From the cell containing the given text, extract its center point as (X, Y) coordinate. 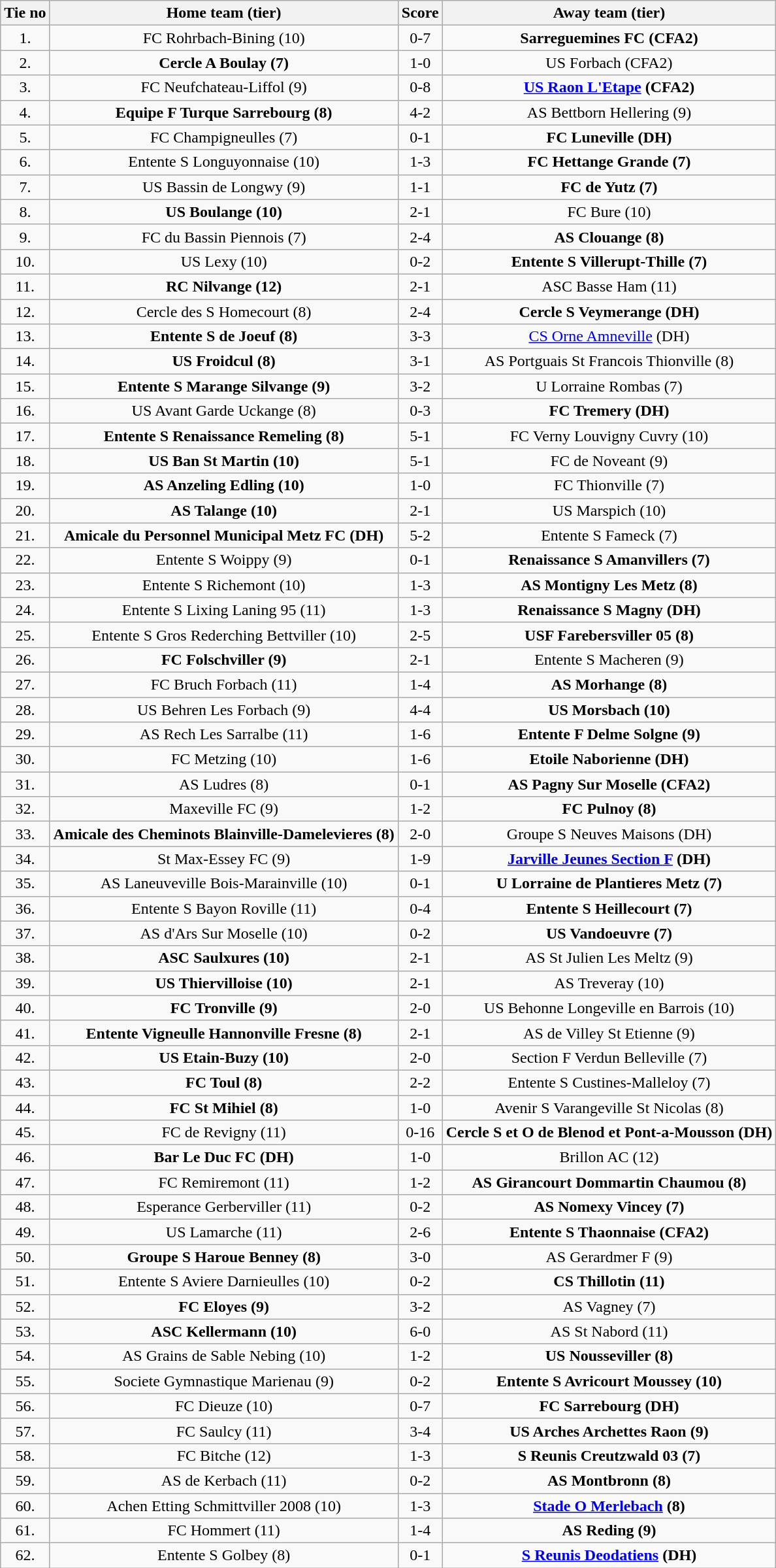
3. (25, 88)
55. (25, 1381)
46. (25, 1158)
Entente S Custines-Malleloy (7) (609, 1082)
AS Clouange (8) (609, 237)
Entente S Heillecourt (7) (609, 909)
AS Reding (9) (609, 1531)
Etoile Naborienne (DH) (609, 759)
AS Talange (10) (223, 510)
US Bassin de Longwy (9) (223, 187)
6. (25, 162)
ASC Basse Ham (11) (609, 286)
AS Girancourt Dommartin Chaumou (8) (609, 1182)
Societe Gymnastique Marienau (9) (223, 1381)
37. (25, 933)
36. (25, 909)
57. (25, 1431)
Section F Verdun Belleville (7) (609, 1058)
FC Hommert (11) (223, 1531)
AS Montbronn (8) (609, 1480)
US Ban St Martin (10) (223, 461)
US Boulange (10) (223, 212)
19. (25, 486)
CS Thillotin (11) (609, 1282)
FC Toul (8) (223, 1082)
4. (25, 112)
AS Gerardmer F (9) (609, 1257)
53. (25, 1331)
Groupe S Neuves Maisons (DH) (609, 834)
52. (25, 1307)
FC Champigneulles (7) (223, 137)
US Nousseviller (8) (609, 1356)
Entente S de Joeuf (8) (223, 337)
Tie no (25, 13)
0-4 (420, 909)
22. (25, 560)
3-0 (420, 1257)
Esperance Gerberviller (11) (223, 1207)
3-4 (420, 1431)
54. (25, 1356)
AS d'Ars Sur Moselle (10) (223, 933)
AS Bettborn Hellering (9) (609, 112)
Entente S Richemont (10) (223, 585)
AS de Kerbach (11) (223, 1480)
61. (25, 1531)
27. (25, 684)
AS Pagny Sur Moselle (CFA2) (609, 784)
AS Treveray (10) (609, 983)
Avenir S Varangeville St Nicolas (8) (609, 1108)
FC Folschviller (9) (223, 659)
34. (25, 859)
17. (25, 436)
1. (25, 38)
AS Laneuveville Bois-Marainville (10) (223, 884)
Entente S Renaissance Remeling (8) (223, 436)
ASC Saulxures (10) (223, 958)
13. (25, 337)
12. (25, 312)
2-2 (420, 1082)
Maxeville FC (9) (223, 809)
Cercle des S Homecourt (8) (223, 312)
AS Montigny Les Metz (8) (609, 585)
16. (25, 411)
Renaissance S Amanvillers (7) (609, 560)
45. (25, 1133)
0-8 (420, 88)
Entente S Villerupt-Thille (7) (609, 261)
AS Vagney (7) (609, 1307)
8. (25, 212)
31. (25, 784)
FC de Revigny (11) (223, 1133)
FC Bruch Forbach (11) (223, 684)
24. (25, 610)
FC Luneville (DH) (609, 137)
FC Bitche (12) (223, 1456)
AS Portguais St Francois Thionville (8) (609, 361)
60. (25, 1505)
US Avant Garde Uckange (8) (223, 411)
50. (25, 1257)
21. (25, 535)
US Lamarche (11) (223, 1232)
Entente Vigneulle Hannonville Fresne (8) (223, 1033)
Entente S Woippy (9) (223, 560)
FC Saulcy (11) (223, 1431)
ASC Kellermann (10) (223, 1331)
Stade O Merlebach (8) (609, 1505)
Bar Le Duc FC (DH) (223, 1158)
40. (25, 1008)
2. (25, 63)
Home team (tier) (223, 13)
Entente S Thaonnaise (CFA2) (609, 1232)
49. (25, 1232)
47. (25, 1182)
US Behren Les Forbach (9) (223, 709)
23. (25, 585)
Cercle A Boulay (7) (223, 63)
US Thiervilloise (10) (223, 983)
62. (25, 1556)
48. (25, 1207)
39. (25, 983)
Away team (tier) (609, 13)
US Morsbach (10) (609, 709)
AS Grains de Sable Nebing (10) (223, 1356)
FC Dieuze (10) (223, 1406)
2-5 (420, 635)
28. (25, 709)
56. (25, 1406)
S Reunis Creutzwald 03 (7) (609, 1456)
1-9 (420, 859)
FC Neufchateau-Liffol (9) (223, 88)
5. (25, 137)
15. (25, 386)
FC Metzing (10) (223, 759)
FC Pulnoy (8) (609, 809)
44. (25, 1108)
20. (25, 510)
Entente S Fameck (7) (609, 535)
Renaissance S Magny (DH) (609, 610)
US Behonne Longeville en Barrois (10) (609, 1008)
Entente S Longuyonnaise (10) (223, 162)
FC Tronville (9) (223, 1008)
59. (25, 1480)
FC du Bassin Piennois (7) (223, 237)
Score (420, 13)
51. (25, 1282)
33. (25, 834)
58. (25, 1456)
US Arches Archettes Raon (9) (609, 1431)
2-6 (420, 1232)
AS Anzeling Edling (10) (223, 486)
FC de Noveant (9) (609, 461)
Entente S Aviere Darnieulles (10) (223, 1282)
3-1 (420, 361)
5-2 (420, 535)
11. (25, 286)
AS de Villey St Etienne (9) (609, 1033)
Brillon AC (12) (609, 1158)
US Forbach (CFA2) (609, 63)
Amicale du Personnel Municipal Metz FC (DH) (223, 535)
35. (25, 884)
Entente S Avricourt Moussey (10) (609, 1381)
S Reunis Deodatiens (DH) (609, 1556)
9. (25, 237)
Jarville Jeunes Section F (DH) (609, 859)
AS Ludres (8) (223, 784)
Entente S Marange Silvange (9) (223, 386)
US Marspich (10) (609, 510)
14. (25, 361)
US Raon L'Etape (CFA2) (609, 88)
US Vandoeuvre (7) (609, 933)
18. (25, 461)
4-2 (420, 112)
7. (25, 187)
26. (25, 659)
6-0 (420, 1331)
AS Rech Les Sarralbe (11) (223, 735)
25. (25, 635)
30. (25, 759)
FC Bure (10) (609, 212)
0-3 (420, 411)
Equipe F Turque Sarrebourg (8) (223, 112)
41. (25, 1033)
Entente S Gros Rederching Bettviller (10) (223, 635)
Cercle S et O de Blenod et Pont-a-Mousson (DH) (609, 1133)
Entente S Bayon Roville (11) (223, 909)
Entente S Golbey (8) (223, 1556)
Sarreguemines FC (CFA2) (609, 38)
U Lorraine de Plantieres Metz (7) (609, 884)
AS St Julien Les Meltz (9) (609, 958)
US Etain-Buzy (10) (223, 1058)
1-1 (420, 187)
Entente F Delme Solgne (9) (609, 735)
4-4 (420, 709)
10. (25, 261)
AS St Nabord (11) (609, 1331)
FC Thionville (7) (609, 486)
FC Eloyes (9) (223, 1307)
FC Hettange Grande (7) (609, 162)
AS Nomexy Vincey (7) (609, 1207)
US Lexy (10) (223, 261)
FC Remiremont (11) (223, 1182)
43. (25, 1082)
Groupe S Haroue Benney (8) (223, 1257)
St Max-Essey FC (9) (223, 859)
FC Verny Louvigny Cuvry (10) (609, 436)
USF Farebersviller 05 (8) (609, 635)
AS Morhange (8) (609, 684)
RC Nilvange (12) (223, 286)
FC St Mihiel (8) (223, 1108)
FC de Yutz (7) (609, 187)
FC Tremery (DH) (609, 411)
29. (25, 735)
Entente S Lixing Laning 95 (11) (223, 610)
0-16 (420, 1133)
38. (25, 958)
3-3 (420, 337)
FC Sarrebourg (DH) (609, 1406)
Entente S Macheren (9) (609, 659)
Cercle S Veymerange (DH) (609, 312)
CS Orne Amneville (DH) (609, 337)
U Lorraine Rombas (7) (609, 386)
32. (25, 809)
42. (25, 1058)
FC Rohrbach-Bining (10) (223, 38)
US Froidcul (8) (223, 361)
Achen Etting Schmittviller 2008 (10) (223, 1505)
Amicale des Cheminots Blainville-Damelevieres (8) (223, 834)
